Output the [x, y] coordinate of the center of the cell containing the given text.  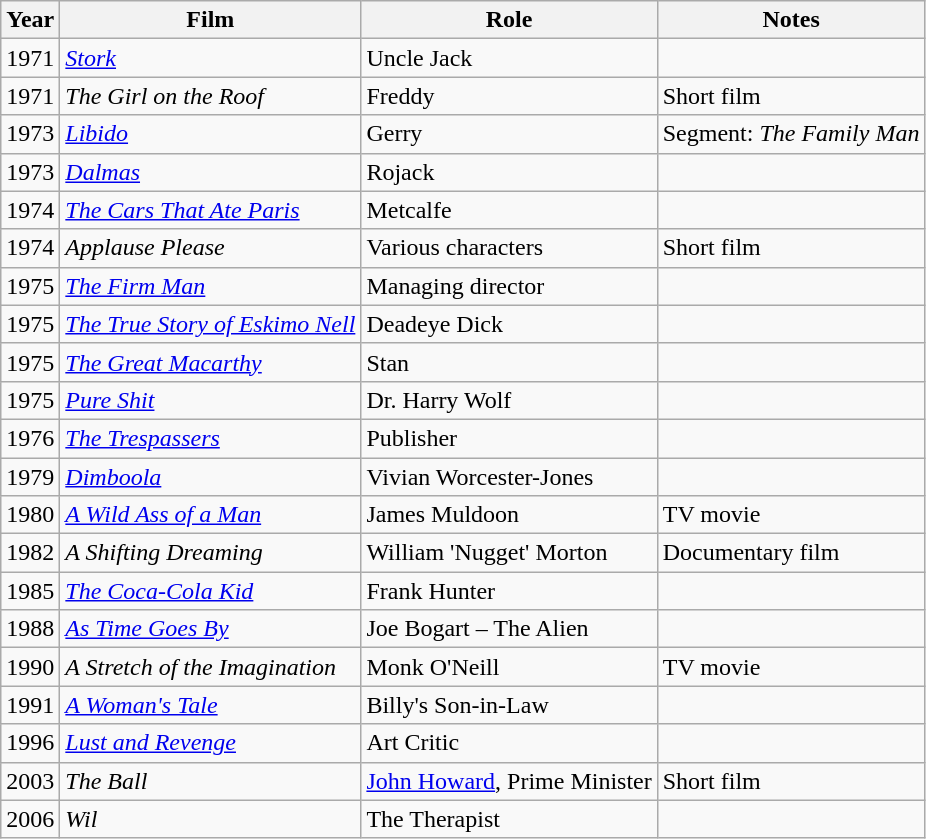
A Woman's Tale [210, 705]
The Trespassers [210, 438]
Stork [210, 58]
Year [30, 20]
Vivian Worcester-Jones [509, 477]
Wil [210, 819]
John Howard, Prime Minister [509, 781]
Stan [509, 362]
Dimboola [210, 477]
Billy's Son-in-Law [509, 705]
Metcalfe [509, 210]
The Firm Man [210, 286]
1985 [30, 591]
As Time Goes By [210, 629]
The Girl on the Roof [210, 96]
Applause Please [210, 248]
Joe Bogart – The Alien [509, 629]
1996 [30, 743]
1980 [30, 515]
The Cars That Ate Paris [210, 210]
The Ball [210, 781]
1988 [30, 629]
Pure Shit [210, 400]
1982 [30, 553]
Segment: The Family Man [791, 134]
1991 [30, 705]
The Therapist [509, 819]
Lust and Revenge [210, 743]
1990 [30, 667]
1979 [30, 477]
Libido [210, 134]
Dalmas [210, 172]
The Coca-Cola Kid [210, 591]
Dr. Harry Wolf [509, 400]
Deadeye Dick [509, 324]
Role [509, 20]
Film [210, 20]
Uncle Jack [509, 58]
Freddy [509, 96]
2003 [30, 781]
Documentary film [791, 553]
Notes [791, 20]
Art Critic [509, 743]
A Wild Ass of a Man [210, 515]
Publisher [509, 438]
The Great Macarthy [210, 362]
2006 [30, 819]
A Shifting Dreaming [210, 553]
Gerry [509, 134]
Frank Hunter [509, 591]
A Stretch of the Imagination [210, 667]
1976 [30, 438]
Monk O'Neill [509, 667]
Rojack [509, 172]
Various characters [509, 248]
William 'Nugget' Morton [509, 553]
The True Story of Eskimo Nell [210, 324]
Managing director [509, 286]
James Muldoon [509, 515]
